Extract the [X, Y] coordinate from the center of the cell holding the provided text.  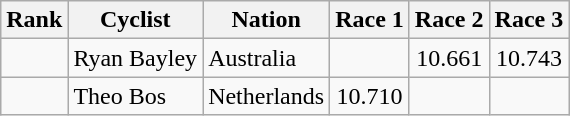
Ryan Bayley [136, 58]
Nation [266, 20]
Race 2 [449, 20]
10.710 [370, 96]
10.743 [529, 58]
Cyclist [136, 20]
Netherlands [266, 96]
Australia [266, 58]
Race 3 [529, 20]
Rank [34, 20]
10.661 [449, 58]
Theo Bos [136, 96]
Race 1 [370, 20]
